Detect which cell encompasses the target text, then output its (x, y) center coordinate. 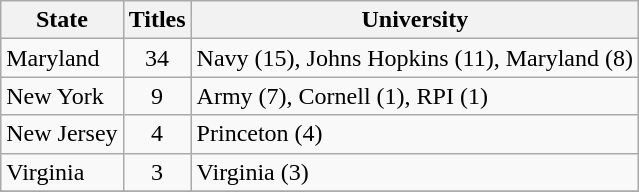
University (414, 20)
34 (157, 58)
Virginia (3) (414, 172)
New Jersey (62, 134)
Virginia (62, 172)
Navy (15), Johns Hopkins (11), Maryland (8) (414, 58)
9 (157, 96)
3 (157, 172)
Army (7), Cornell (1), RPI (1) (414, 96)
4 (157, 134)
State (62, 20)
Maryland (62, 58)
Princeton (4) (414, 134)
Titles (157, 20)
New York (62, 96)
